Output the [X, Y] coordinate of the center of the cell containing the given text.  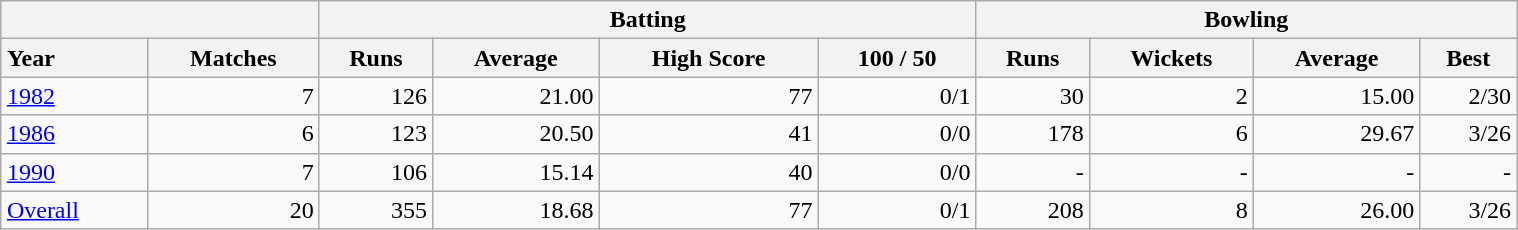
126 [376, 96]
Overall [74, 210]
High Score [708, 58]
8 [1171, 210]
106 [376, 172]
21.00 [516, 96]
100 / 50 [897, 58]
208 [1032, 210]
41 [708, 134]
Matches [233, 58]
18.68 [516, 210]
1990 [74, 172]
1982 [74, 96]
Batting [648, 20]
15.14 [516, 172]
Bowling [1246, 20]
1986 [74, 134]
30 [1032, 96]
29.67 [1336, 134]
Best [1468, 58]
2/30 [1468, 96]
40 [708, 172]
20.50 [516, 134]
Year [74, 58]
355 [376, 210]
26.00 [1336, 210]
178 [1032, 134]
15.00 [1336, 96]
2 [1171, 96]
Wickets [1171, 58]
123 [376, 134]
20 [233, 210]
